Determine the (x, y) coordinate at the center of the cell enclosing the given text.  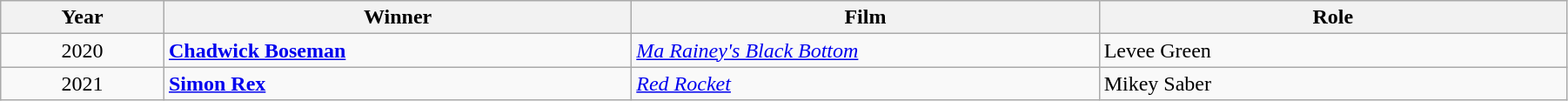
Winner (397, 17)
Film (865, 17)
Mikey Saber (1333, 84)
Year (83, 17)
Levee Green (1333, 50)
2020 (83, 50)
Chadwick Boseman (397, 50)
Simon Rex (397, 84)
Role (1333, 17)
Red Rocket (865, 84)
Ma Rainey's Black Bottom (865, 50)
2021 (83, 84)
